Detect which cell encompasses the target text, then output its [x, y] center coordinate. 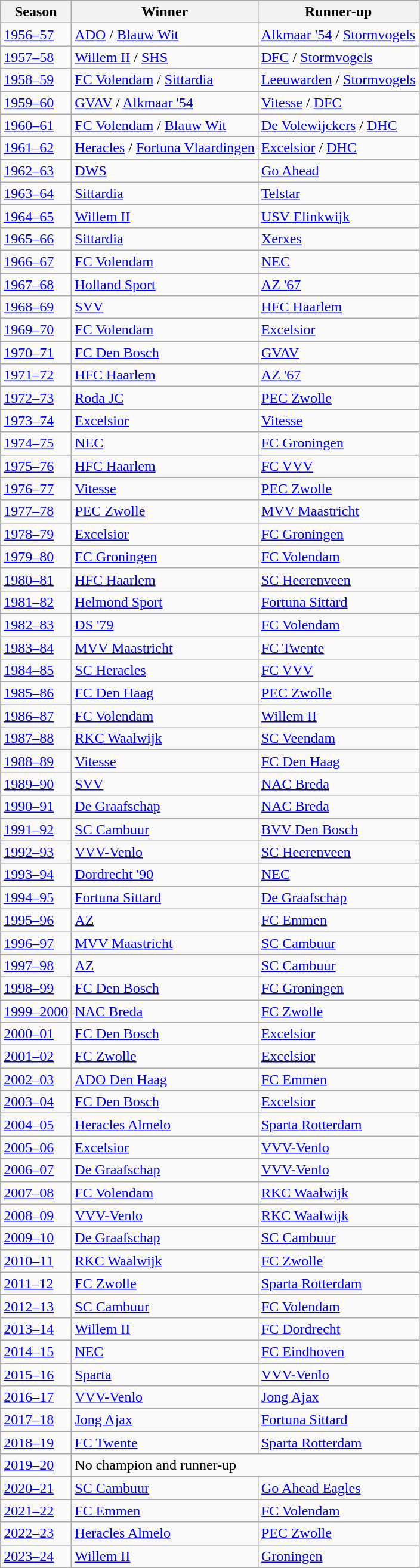
2010–11 [36, 1261]
1998–99 [36, 988]
2022–23 [36, 1533]
Go Ahead [338, 171]
Leeuwarden / Stormvogels [338, 80]
1983–84 [36, 647]
FC Volendam / Sittardia [165, 80]
FC Volendam / Blauw Wit [165, 125]
1999–2000 [36, 1011]
USV Elinkwijk [338, 216]
2021–22 [36, 1511]
FC Eindhoven [338, 1351]
2012–13 [36, 1306]
2017–18 [36, 1420]
FC Dordrecht [338, 1329]
1965–66 [36, 239]
1981–82 [36, 602]
1987–88 [36, 739]
1980–81 [36, 579]
2020–21 [36, 1488]
DFC / Stormvogels [338, 57]
1962–63 [36, 171]
2018–19 [36, 1443]
1997–98 [36, 965]
2013–14 [36, 1329]
ADO Den Haag [165, 1079]
1990–91 [36, 807]
2003–04 [36, 1102]
1968–69 [36, 307]
1974–75 [36, 443]
1975–76 [36, 466]
2005–06 [36, 1147]
2016–17 [36, 1397]
No champion and runner-up [245, 1465]
Go Ahead Eagles [338, 1488]
1995–96 [36, 920]
2014–15 [36, 1351]
DWS [165, 171]
GVAV [338, 353]
Vitesse / DFC [338, 103]
1956–57 [36, 35]
Runner-up [338, 12]
GVAV / Alkmaar '54 [165, 103]
1957–58 [36, 57]
BVV Den Bosch [338, 829]
1985–86 [36, 693]
2023–24 [36, 1556]
1994–95 [36, 897]
1991–92 [36, 829]
Xerxes [338, 239]
1992–93 [36, 852]
1979–80 [36, 557]
2001–02 [36, 1057]
1996–97 [36, 943]
2002–03 [36, 1079]
1972–73 [36, 398]
SC Veendam [338, 739]
Holland Sport [165, 285]
2015–16 [36, 1374]
1964–65 [36, 216]
Excelsior / DHC [338, 148]
1978–79 [36, 534]
2006–07 [36, 1170]
2008–09 [36, 1215]
1973–74 [36, 421]
Season [36, 12]
1982–83 [36, 625]
1984–85 [36, 671]
1958–59 [36, 80]
2000–01 [36, 1034]
Dordrecht '90 [165, 875]
2004–05 [36, 1125]
2019–20 [36, 1465]
SC Heracles [165, 671]
1967–68 [36, 285]
1989–90 [36, 784]
1976–77 [36, 489]
1960–61 [36, 125]
1988–89 [36, 761]
Winner [165, 12]
Willem II / SHS [165, 57]
1970–71 [36, 353]
1959–60 [36, 103]
1961–62 [36, 148]
1993–94 [36, 875]
2009–10 [36, 1238]
Alkmaar '54 / Stormvogels [338, 35]
Helmond Sport [165, 602]
ADO / Blauw Wit [165, 35]
DS '79 [165, 625]
2011–12 [36, 1283]
De Volewijckers / DHC [338, 125]
Groningen [338, 1556]
Heracles / Fortuna Vlaardingen [165, 148]
Sparta [165, 1374]
2007–08 [36, 1193]
Telstar [338, 193]
Roda JC [165, 398]
1986–87 [36, 716]
1977–78 [36, 511]
1971–72 [36, 375]
1963–64 [36, 193]
1969–70 [36, 330]
1966–67 [36, 261]
